Scan for the cell matching the given text and deliver its [x, y] coordinate at center. 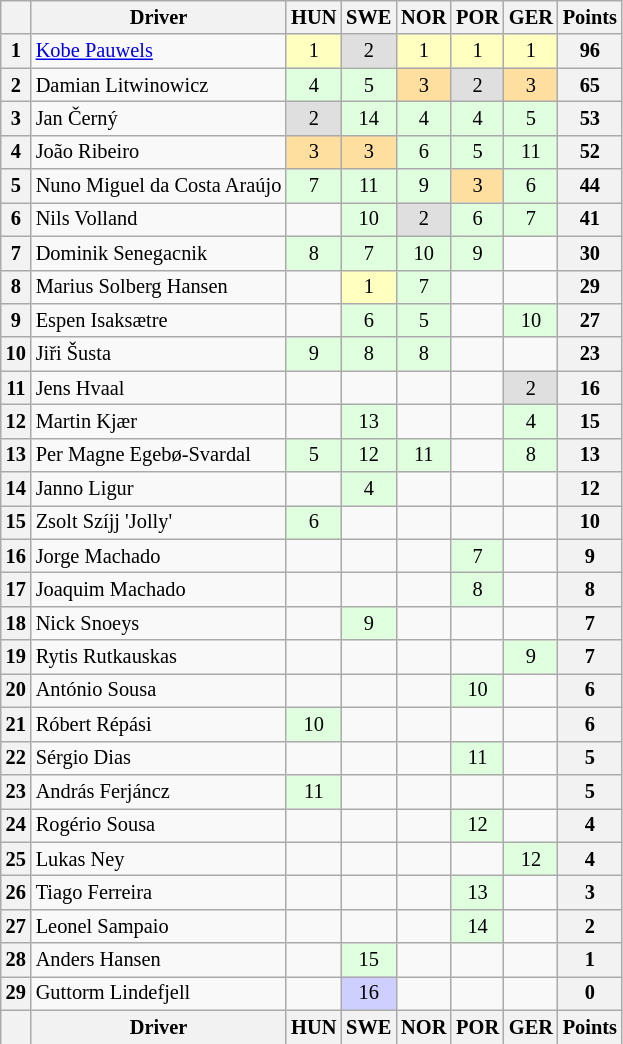
Nuno Miguel da Costa Araújo [158, 186]
22 [16, 758]
Leonel Sampaio [158, 926]
Nils Volland [158, 219]
53 [590, 118]
21 [16, 724]
Róbert Répási [158, 724]
Jiři Šusta [158, 354]
26 [16, 892]
Sérgio Dias [158, 758]
Damian Litwinowicz [158, 85]
20 [16, 690]
18 [16, 623]
Janno Ligur [158, 489]
96 [590, 51]
Dominik Senegacnik [158, 253]
Rytis Rutkauskas [158, 657]
65 [590, 85]
0 [590, 993]
Jens Hvaal [158, 388]
Jorge Machado [158, 556]
Kobe Pauwels [158, 51]
Guttorm Lindefjell [158, 993]
30 [590, 253]
Jan Černý [158, 118]
Marius Solberg Hansen [158, 287]
Lukas Ney [158, 859]
Espen Isaksætre [158, 320]
Anders Hansen [158, 960]
52 [590, 152]
Nick Snoeys [158, 623]
25 [16, 859]
17 [16, 589]
24 [16, 825]
András Ferjáncz [158, 791]
António Sousa [158, 690]
Rogério Sousa [158, 825]
Zsolt Szíjj 'Jolly' [158, 522]
Joaquim Machado [158, 589]
João Ribeiro [158, 152]
19 [16, 657]
28 [16, 960]
41 [590, 219]
Per Magne Egebø-Svardal [158, 455]
Martin Kjær [158, 421]
Tiago Ferreira [158, 892]
44 [590, 186]
